Pinpoint the cell where the given text exists, returning its [X, Y] midpoint coordinate. 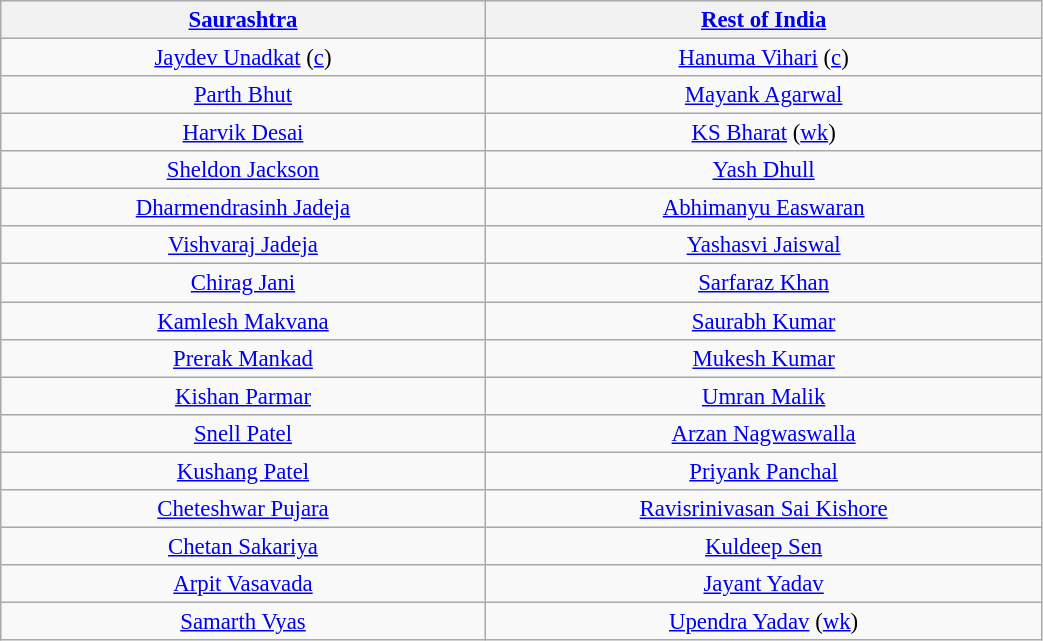
Yashasvi Jaiswal [764, 245]
Dharmendrasinh Jadeja [243, 208]
Arzan Nagwaswalla [764, 433]
Hanuma Vihari (c) [764, 58]
Kamlesh Makvana [243, 321]
Upendra Yadav (wk) [764, 621]
Kishan Parmar [243, 396]
Rest of India [764, 20]
Prerak Mankad [243, 358]
Parth Bhut [243, 95]
Vishvaraj Jadeja [243, 245]
Chetan Sakariya [243, 546]
Priyank Panchal [764, 471]
Samarth Vyas [243, 621]
Snell Patel [243, 433]
Umran Malik [764, 396]
Mayank Agarwal [764, 95]
Kushang Patel [243, 471]
Chirag Jani [243, 283]
Saurashtra [243, 20]
Saurabh Kumar [764, 321]
Jayant Yadav [764, 584]
Kuldeep Sen [764, 546]
Ravisrinivasan Sai Kishore [764, 509]
Sarfaraz Khan [764, 283]
Yash Dhull [764, 170]
Jaydev Unadkat (c) [243, 58]
Mukesh Kumar [764, 358]
KS Bharat (wk) [764, 133]
Arpit Vasavada [243, 584]
Sheldon Jackson [243, 170]
Cheteshwar Pujara [243, 509]
Harvik Desai [243, 133]
Abhimanyu Easwaran [764, 208]
